Locate the cell with the specified text and output its (x, y) center coordinate. 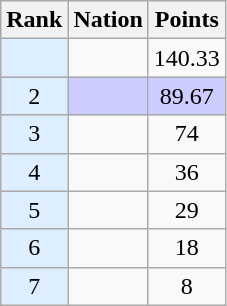
2 (34, 96)
89.67 (186, 96)
Points (186, 20)
74 (186, 134)
29 (186, 210)
18 (186, 248)
36 (186, 172)
140.33 (186, 58)
4 (34, 172)
7 (34, 286)
5 (34, 210)
Rank (34, 20)
3 (34, 134)
Nation (108, 20)
8 (186, 286)
6 (34, 248)
